Return (X, Y) of the center of cell containing provided text 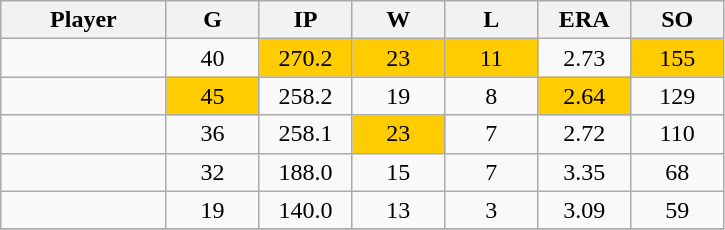
258.2 (306, 96)
129 (678, 96)
59 (678, 210)
68 (678, 172)
13 (398, 210)
G (212, 20)
188.0 (306, 172)
32 (212, 172)
40 (212, 58)
W (398, 20)
8 (492, 96)
110 (678, 134)
140.0 (306, 210)
36 (212, 134)
258.1 (306, 134)
L (492, 20)
45 (212, 96)
3.35 (584, 172)
15 (398, 172)
270.2 (306, 58)
155 (678, 58)
11 (492, 58)
2.72 (584, 134)
3.09 (584, 210)
Player (84, 20)
3 (492, 210)
SO (678, 20)
ERA (584, 20)
2.73 (584, 58)
2.64 (584, 96)
IP (306, 20)
